Provide the (X, Y) coordinate of the cell's center where the given text is located.  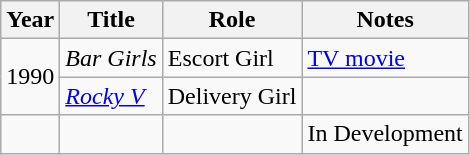
TV movie (385, 58)
In Development (385, 134)
Year (30, 20)
Notes (385, 20)
Rocky V (111, 96)
Title (111, 20)
Escort Girl (232, 58)
1990 (30, 77)
Bar Girls (111, 58)
Delivery Girl (232, 96)
Role (232, 20)
